From the cell containing the given text, extract its center point as [x, y] coordinate. 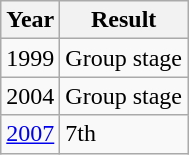
2004 [30, 96]
1999 [30, 58]
Result [124, 20]
Year [30, 20]
2007 [30, 134]
7th [124, 134]
